Capture the cell that displays the provided text and extract its [X, Y] central coordinate. 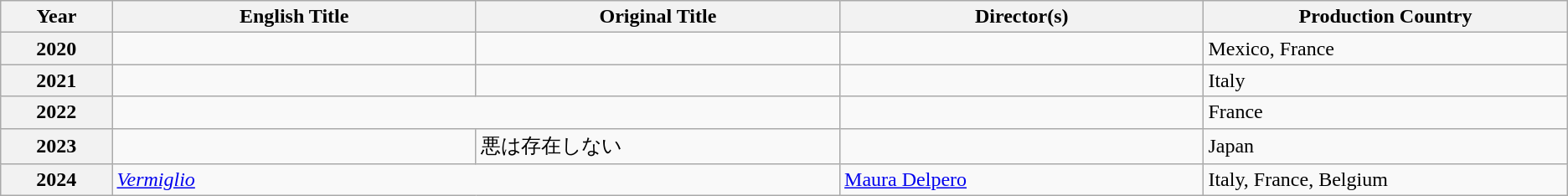
Year [57, 17]
Mexico, France [1385, 49]
2024 [57, 180]
悪は存在しない [658, 146]
Japan [1385, 146]
Production Country [1385, 17]
2020 [57, 49]
Maura Delpero [1022, 180]
English Title [294, 17]
Director(s) [1022, 17]
2023 [57, 146]
Italy, France, Belgium [1385, 180]
Italy [1385, 80]
2022 [57, 112]
Original Title [658, 17]
France [1385, 112]
2021 [57, 80]
Vermiglio [476, 180]
